Scan for the cell matching the given text and deliver its (x, y) coordinate at center. 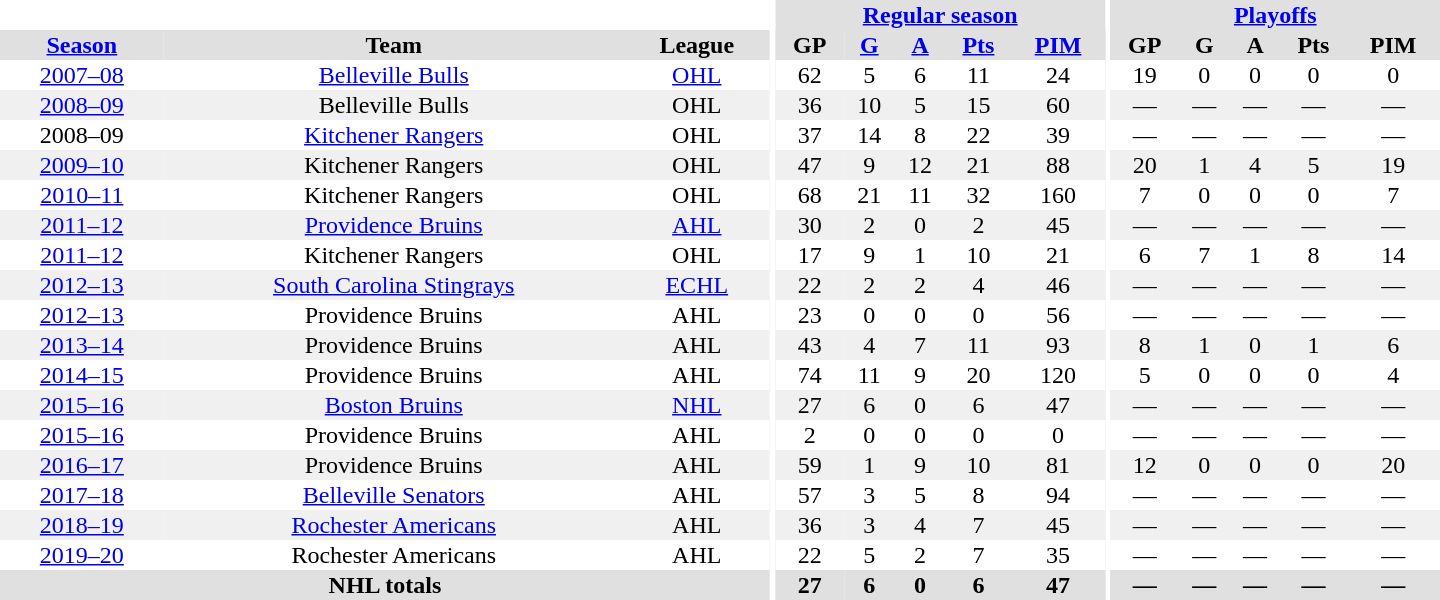
2009–10 (82, 165)
46 (1058, 285)
74 (810, 375)
2018–19 (82, 525)
32 (979, 195)
2007–08 (82, 75)
NHL totals (385, 585)
35 (1058, 555)
39 (1058, 135)
2014–15 (82, 375)
Belleville Senators (394, 495)
120 (1058, 375)
160 (1058, 195)
2010–11 (82, 195)
57 (810, 495)
23 (810, 315)
League (697, 45)
88 (1058, 165)
2017–18 (82, 495)
68 (810, 195)
Regular season (940, 15)
Season (82, 45)
2016–17 (82, 465)
ECHL (697, 285)
94 (1058, 495)
15 (979, 105)
2013–14 (82, 345)
2019–20 (82, 555)
37 (810, 135)
60 (1058, 105)
Playoffs (1275, 15)
62 (810, 75)
17 (810, 255)
24 (1058, 75)
NHL (697, 405)
56 (1058, 315)
South Carolina Stingrays (394, 285)
59 (810, 465)
Boston Bruins (394, 405)
81 (1058, 465)
43 (810, 345)
30 (810, 225)
93 (1058, 345)
Team (394, 45)
